Determine the [x, y] coordinate at the center of the cell enclosing the given text.  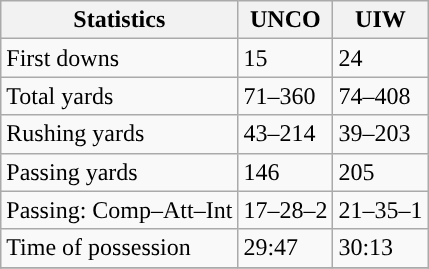
146 [286, 172]
43–214 [286, 134]
74–408 [380, 96]
Rushing yards [120, 134]
39–203 [380, 134]
21–35–1 [380, 210]
Passing yards [120, 172]
Time of possession [120, 248]
30:13 [380, 248]
15 [286, 58]
17–28–2 [286, 210]
29:47 [286, 248]
Statistics [120, 20]
24 [380, 58]
UNCO [286, 20]
Total yards [120, 96]
71–360 [286, 96]
First downs [120, 58]
205 [380, 172]
Passing: Comp–Att–Int [120, 210]
UIW [380, 20]
